Find where the given text appears and provide that cell's center as (X, Y) coordinate. 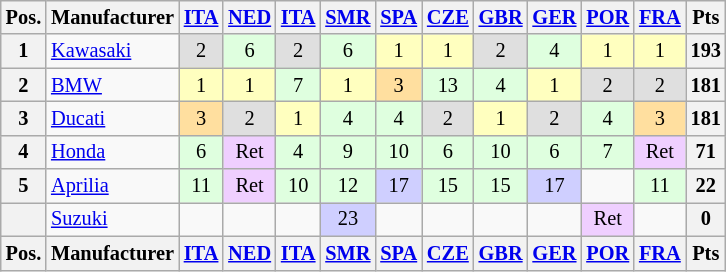
Suzuki (112, 219)
23 (348, 219)
Aprilia (112, 186)
0 (706, 219)
13 (448, 85)
Honda (112, 152)
Kawasaki (112, 51)
9 (348, 152)
BMW (112, 85)
22 (706, 186)
193 (706, 51)
71 (706, 152)
Ducati (112, 118)
5 (24, 186)
12 (348, 186)
